Detect which cell encompasses the target text, then output its (x, y) center coordinate. 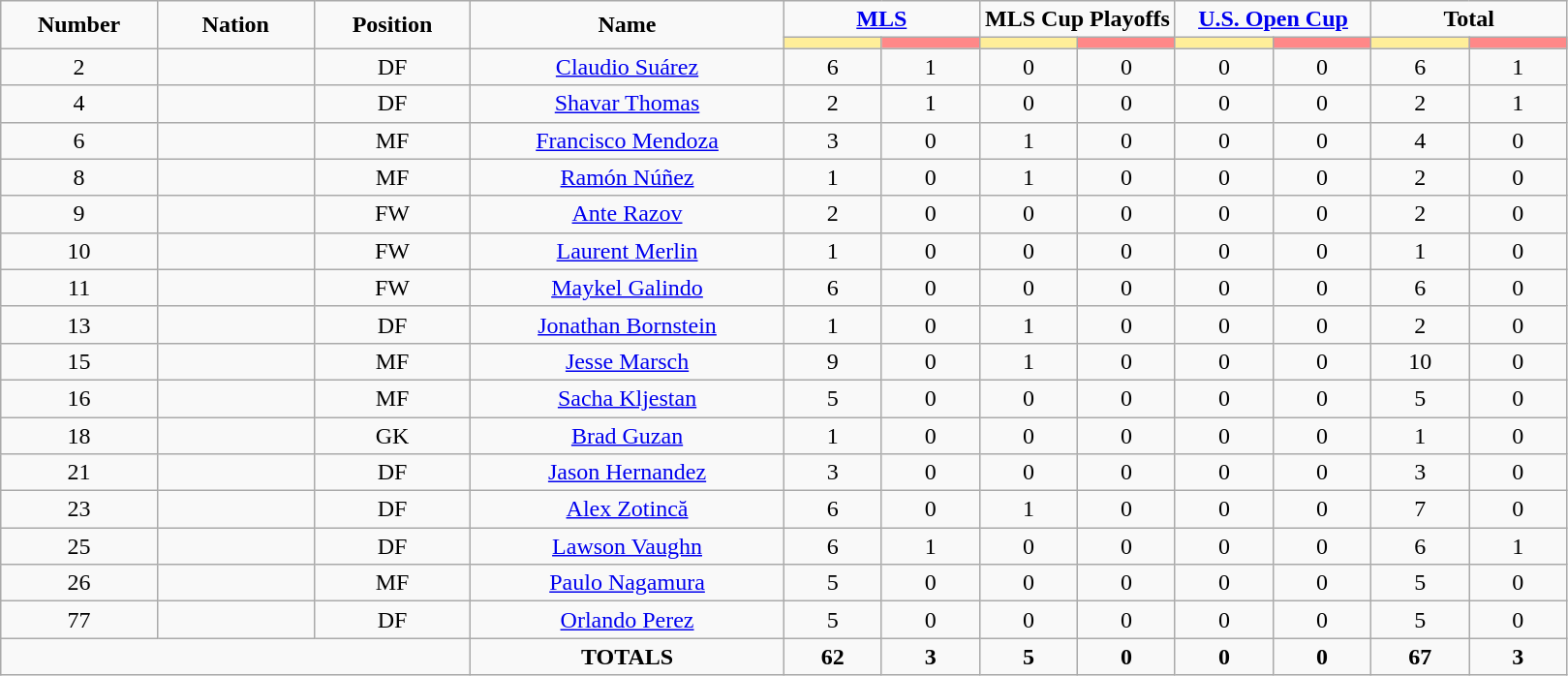
Jonathan Bornstein (628, 324)
Sacha Kljestan (628, 398)
Position (392, 25)
Jason Hernandez (628, 473)
Name (628, 25)
MLS (881, 19)
8 (79, 177)
11 (79, 288)
Maykel Galindo (628, 288)
U.S. Open Cup (1273, 19)
Shavar Thomas (628, 104)
25 (79, 546)
Nation (235, 25)
77 (79, 620)
Ramón Núñez (628, 177)
Laurent Merlin (628, 251)
MLS Cup Playoffs (1077, 19)
18 (79, 435)
23 (79, 509)
26 (79, 583)
Orlando Perez (628, 620)
Claudio Suárez (628, 67)
TOTALS (628, 657)
Brad Guzan (628, 435)
Alex Zotincă (628, 509)
Ante Razov (628, 214)
Francisco Mendoza (628, 140)
16 (79, 398)
62 (833, 657)
Number (79, 25)
Lawson Vaughn (628, 546)
13 (79, 324)
21 (79, 473)
15 (79, 361)
67 (1420, 657)
Paulo Nagamura (628, 583)
GK (392, 435)
Jesse Marsch (628, 361)
7 (1420, 509)
Total (1469, 19)
